Locate the cell with the specified text and output its (X, Y) center coordinate. 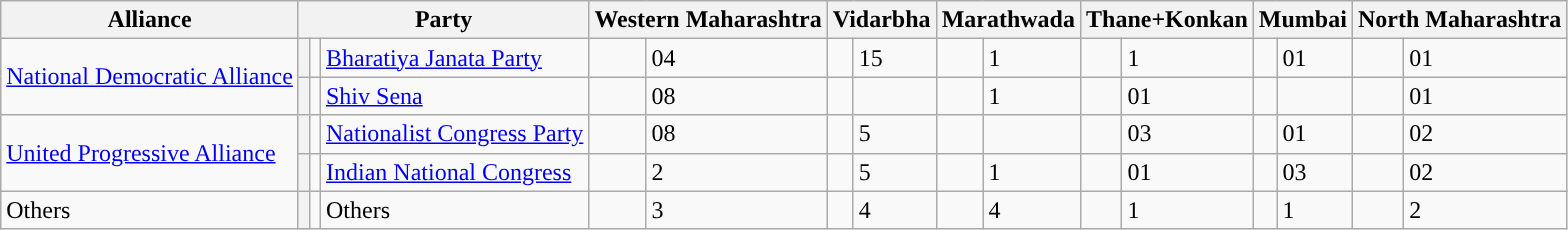
3 (736, 210)
Western Maharashtra (708, 20)
Thane+Konkan (1166, 20)
Party (444, 20)
04 (736, 58)
Nationalist Congress Party (454, 134)
Shiv Sena (454, 96)
Marathwada (1008, 20)
Vidarbha (882, 20)
Alliance (150, 20)
Indian National Congress (454, 172)
United Progressive Alliance (150, 153)
15 (894, 58)
North Maharashtra (1459, 20)
Bharatiya Janata Party (454, 58)
Mumbai (1302, 20)
National Democratic Alliance (150, 77)
